Return the (X, Y) coordinate for the center point of the cell that contains the specified text.  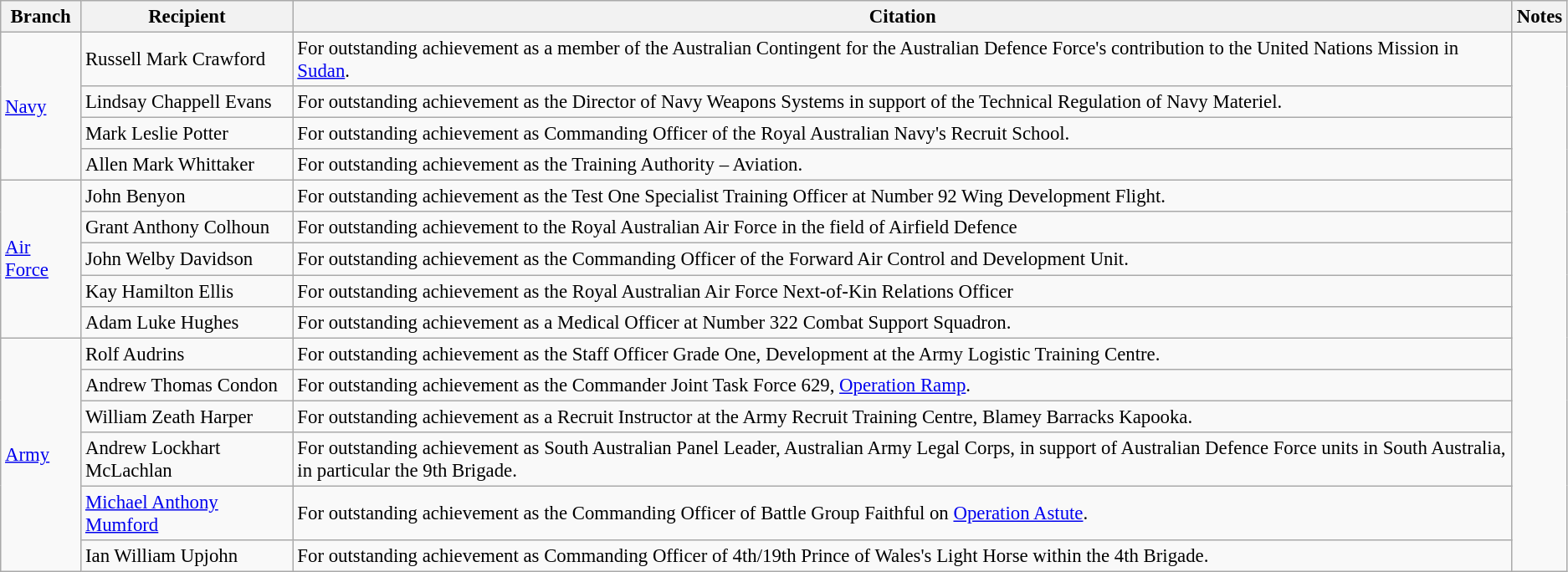
Lindsay Chappell Evans (187, 102)
Grant Anthony Colhoun (187, 228)
Ian William Upjohn (187, 556)
Andrew Thomas Condon (187, 385)
Branch (41, 17)
Kay Hamilton Ellis (187, 291)
William Zeath Harper (187, 416)
Allen Mark Whittaker (187, 165)
Michael Anthony Mumford (187, 513)
For outstanding achievement as the Training Authority – Aviation. (902, 165)
Russell Mark Crawford (187, 60)
For outstanding achievement as the Staff Officer Grade One, Development at the Army Logistic Training Centre. (902, 354)
For outstanding achievement as the Commanding Officer of the Forward Air Control and Development Unit. (902, 259)
Andrew Lockhart McLachlan (187, 460)
Citation (902, 17)
For outstanding achievement as the Commander Joint Task Force 629, Operation Ramp. (902, 385)
For outstanding achievement as the Test One Specialist Training Officer at Number 92 Wing Development Flight. (902, 197)
For outstanding achievement as the Director of Navy Weapons Systems in support of the Technical Regulation of Navy Materiel. (902, 102)
For outstanding achievement as Commanding Officer of 4th/19th Prince of Wales's Light Horse within the 4th Brigade. (902, 556)
Air Force (41, 259)
John Benyon (187, 197)
Notes (1540, 17)
For outstanding achievement as a Recruit Instructor at the Army Recruit Training Centre, Blamey Barracks Kapooka. (902, 416)
Recipient (187, 17)
For outstanding achievement to the Royal Australian Air Force in the field of Airfield Defence (902, 228)
For outstanding achievement as the Royal Australian Air Force Next-of-Kin Relations Officer (902, 291)
For outstanding achievement as the Commanding Officer of Battle Group Faithful on Operation Astute. (902, 513)
For outstanding achievement as Commanding Officer of the Royal Australian Navy's Recruit School. (902, 134)
For outstanding achievement as a Medical Officer at Number 322 Combat Support Squadron. (902, 322)
Adam Luke Hughes (187, 322)
Navy (41, 107)
John Welby Davidson (187, 259)
Army (41, 455)
Mark Leslie Potter (187, 134)
Rolf Audrins (187, 354)
